Identify which cell holds the provided text, then report its (x, y) central coordinate. 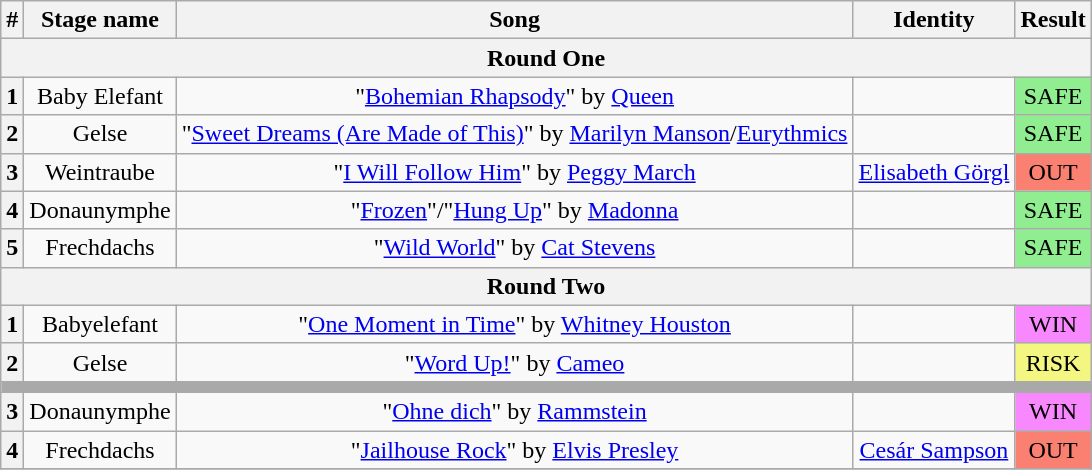
Identity (934, 20)
RISK (1053, 362)
Round One (546, 58)
Song (514, 20)
5 (12, 248)
"I Will Follow Him" by Peggy March (514, 172)
Babyelefant (100, 324)
Stage name (100, 20)
Round Two (546, 286)
"Word Up!" by Cameo (514, 362)
"Sweet Dreams (Are Made of This)" by Marilyn Manson/Eurythmics (514, 134)
Result (1053, 20)
Elisabeth Görgl (934, 172)
# (12, 20)
"Wild World" by Cat Stevens (514, 248)
Weintraube (100, 172)
Cesár Sampson (934, 449)
"Ohne dich" by Rammstein (514, 411)
Baby Elefant (100, 96)
"Bohemian Rhapsody" by Queen (514, 96)
"Frozen"/"Hung Up" by Madonna (514, 210)
"Jailhouse Rock" by Elvis Presley (514, 449)
"One Moment in Time" by Whitney Houston (514, 324)
